Determine the [x, y] coordinate at the center of the cell enclosing the given text.  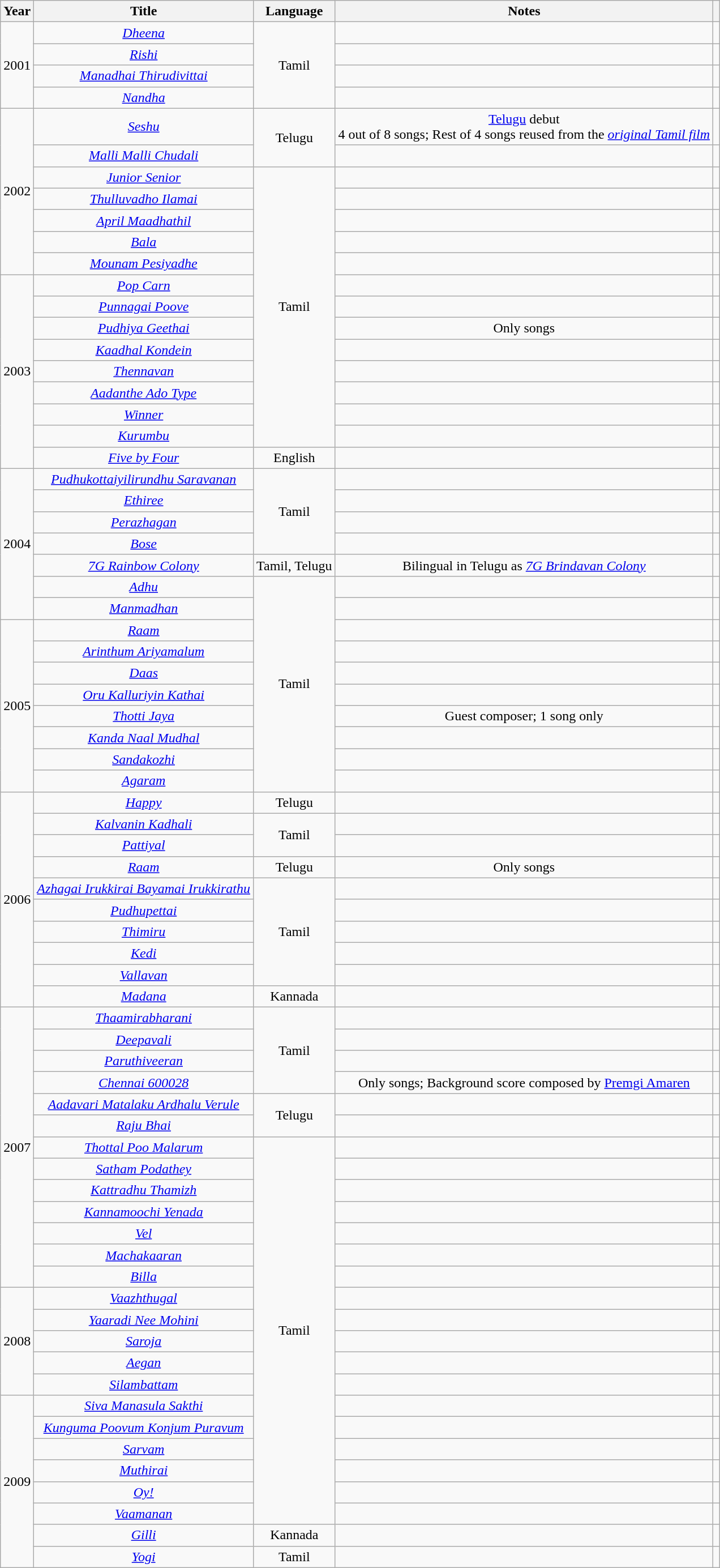
Siva Manasula Sakthi [144, 1406]
Kattradhu Thamizh [144, 1190]
Aadanthe Ado Type [144, 393]
2007 [17, 1147]
Mounam Pesiyadhe [144, 263]
Year [17, 11]
Paruthiveeran [144, 1061]
Five by Four [144, 458]
Language [294, 11]
Thotti Jaya [144, 716]
2004 [17, 544]
Thottal Poo Malarum [144, 1147]
April Maadhathil [144, 220]
Ethiree [144, 501]
Sandakozhi [144, 759]
Muthirai [144, 1471]
Silambattam [144, 1385]
Guest composer; 1 song only [524, 716]
Azhagai Irukkirai Bayamai Irukkirathu [144, 888]
Arinthum Ariyamalum [144, 652]
Kannamoochi Yenada [144, 1212]
Vallavan [144, 975]
Thulluvadho Ilamai [144, 199]
2008 [17, 1341]
Rishi [144, 54]
Pudhukottaiyilirundhu Saravanan [144, 479]
Yogi [144, 1557]
Manadhai Thirudivittai [144, 76]
English [294, 458]
Telugu debut 4 out of 8 songs; Rest of 4 songs reused from the original Tamil film [524, 127]
Bilingual in Telugu as 7G Brindavan Colony [524, 565]
Daas [144, 673]
Kurumbu [144, 436]
Machakaaran [144, 1255]
Kedi [144, 953]
Junior Senior [144, 177]
Aegan [144, 1363]
Aadavari Matalaku Ardhalu Verule [144, 1104]
Dheena [144, 33]
Seshu [144, 127]
Pattiyal [144, 845]
Sarvam [144, 1449]
Raju Bhai [144, 1126]
2002 [17, 191]
Kanda Naal Mudhal [144, 738]
Title [144, 11]
2005 [17, 706]
Nandha [144, 97]
Agaram [144, 781]
Madana [144, 997]
Chennai 600028 [144, 1083]
Winner [144, 415]
Deepavali [144, 1040]
Gilli [144, 1535]
Billa [144, 1276]
Perazhagan [144, 522]
Pudhiya Geethai [144, 328]
Thimiru [144, 932]
Thaamirabharani [144, 1018]
Kunguma Poovum Konjum Puravum [144, 1428]
Saroja [144, 1341]
7G Rainbow Colony [144, 565]
Satham Podathey [144, 1169]
Pop Carn [144, 285]
Vaamanan [144, 1514]
Bose [144, 544]
Punnagai Poove [144, 307]
Kalvanin Kadhali [144, 824]
Happy [144, 802]
Thennavan [144, 371]
Bala [144, 242]
Only songs; Background score composed by Premgi Amaren [524, 1083]
2001 [17, 65]
Vaazhthugal [144, 1298]
Manmadhan [144, 608]
2006 [17, 899]
2003 [17, 371]
Oru Kalluriyin Kathai [144, 695]
Pudhupettai [144, 910]
2009 [17, 1481]
Notes [524, 11]
Kaadhal Kondein [144, 350]
Malli Malli Chudali [144, 156]
Yaaradi Nee Mohini [144, 1320]
Oy! [144, 1492]
Adhu [144, 587]
Vel [144, 1233]
Tamil, Telugu [294, 565]
